For the text-containing cell, return its midpoint in (x, y) coordinate format. 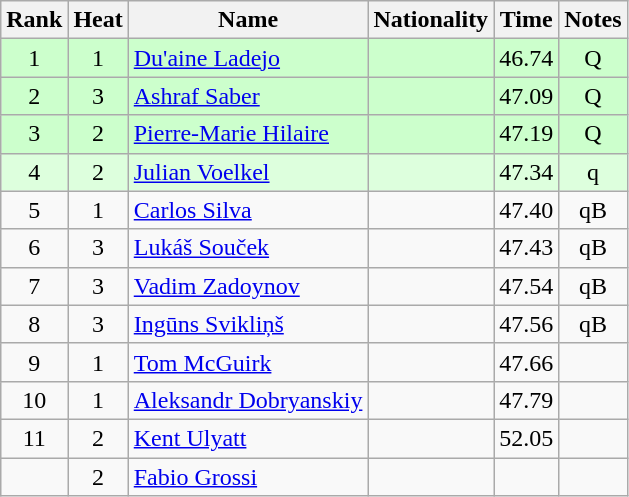
52.05 (526, 438)
9 (34, 362)
47.79 (526, 400)
Lukáš Souček (248, 248)
Rank (34, 20)
q (593, 172)
47.56 (526, 324)
Heat (98, 20)
Notes (593, 20)
Ingūns Svikliņš (248, 324)
Carlos Silva (248, 210)
8 (34, 324)
46.74 (526, 58)
47.09 (526, 96)
Ashraf Saber (248, 96)
Julian Voelkel (248, 172)
47.40 (526, 210)
47.19 (526, 134)
Vadim Zadoynov (248, 286)
Time (526, 20)
Kent Ulyatt (248, 438)
11 (34, 438)
Name (248, 20)
47.66 (526, 362)
5 (34, 210)
4 (34, 172)
Du'aine Ladejo (248, 58)
Fabio Grossi (248, 477)
Aleksandr Dobryanskiy (248, 400)
Nationality (431, 20)
Tom McGuirk (248, 362)
7 (34, 286)
10 (34, 400)
47.43 (526, 248)
Pierre-Marie Hilaire (248, 134)
47.54 (526, 286)
47.34 (526, 172)
6 (34, 248)
